Capture the cell that displays the provided text and extract its (X, Y) central coordinate. 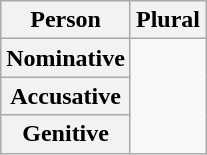
Nominative (66, 58)
Plural (168, 20)
Person (66, 20)
Genitive (66, 134)
Accusative (66, 96)
